Capture the cell that displays the provided text and extract its [x, y] central coordinate. 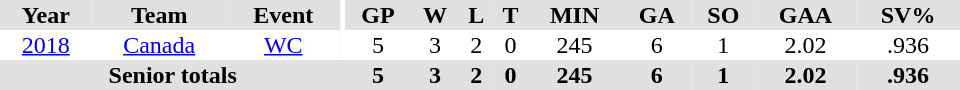
Canada [160, 45]
GA [657, 15]
Event [284, 15]
MIN [575, 15]
T [510, 15]
GAA [806, 15]
SO [724, 15]
GP [378, 15]
Team [160, 15]
2018 [46, 45]
W [436, 15]
Senior totals [172, 75]
L [476, 15]
WC [284, 45]
SV% [908, 15]
Year [46, 15]
